Detect which cell encompasses the target text, then output its [x, y] center coordinate. 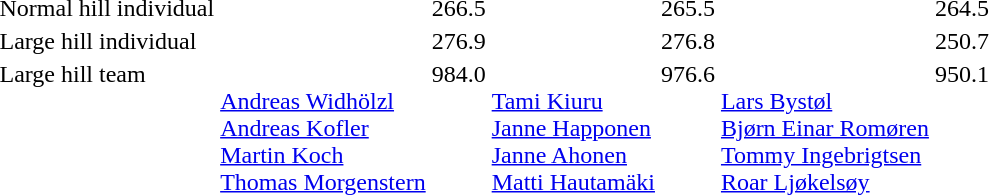
276.8 [688, 41]
276.9 [458, 41]
